Find where the given text appears and provide that cell's center as (X, Y) coordinate. 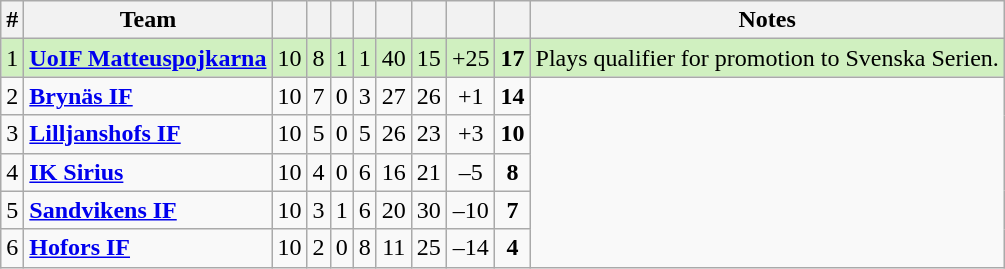
15 (428, 58)
40 (394, 58)
–10 (470, 210)
+25 (470, 58)
Lilljanshofs IF (148, 134)
21 (428, 172)
16 (394, 172)
# (12, 20)
IK Sirius (148, 172)
Team (148, 20)
Hofors IF (148, 248)
–5 (470, 172)
–14 (470, 248)
23 (428, 134)
20 (394, 210)
Plays qualifier for promotion to Svenska Serien. (767, 58)
11 (394, 248)
30 (428, 210)
Sandvikens IF (148, 210)
27 (394, 96)
14 (512, 96)
+3 (470, 134)
Notes (767, 20)
UoIF Matteuspojkarna (148, 58)
17 (512, 58)
+1 (470, 96)
Brynäs IF (148, 96)
25 (428, 248)
